Find where the given text appears and provide that cell's center as [x, y] coordinate. 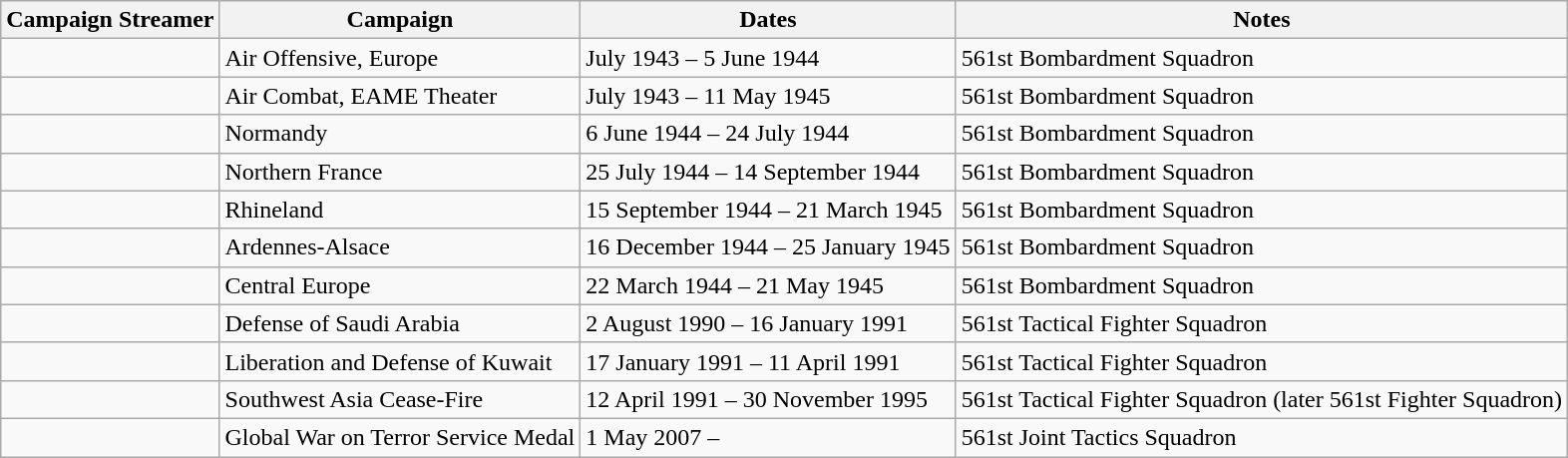
1 May 2007 – [768, 437]
Rhineland [400, 210]
15 September 1944 – 21 March 1945 [768, 210]
561st Tactical Fighter Squadron (later 561st Fighter Squadron) [1262, 399]
25 July 1944 – 14 September 1944 [768, 172]
Air Offensive, Europe [400, 58]
6 June 1944 – 24 July 1944 [768, 134]
Defense of Saudi Arabia [400, 323]
Notes [1262, 20]
Dates [768, 20]
561st Joint Tactics Squadron [1262, 437]
Global War on Terror Service Medal [400, 437]
2 August 1990 – 16 January 1991 [768, 323]
Campaign [400, 20]
Southwest Asia Cease-Fire [400, 399]
Air Combat, EAME Theater [400, 96]
17 January 1991 – 11 April 1991 [768, 361]
Liberation and Defense of Kuwait [400, 361]
July 1943 – 11 May 1945 [768, 96]
July 1943 – 5 June 1944 [768, 58]
22 March 1944 – 21 May 1945 [768, 285]
16 December 1944 – 25 January 1945 [768, 247]
Normandy [400, 134]
Ardennes-Alsace [400, 247]
12 April 1991 – 30 November 1995 [768, 399]
Campaign Streamer [110, 20]
Northern France [400, 172]
Central Europe [400, 285]
